For the text-containing cell, return its midpoint in (x, y) coordinate format. 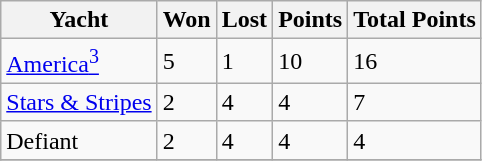
10 (310, 62)
Stars & Stripes (79, 102)
America3 (79, 62)
7 (415, 102)
Defiant (79, 140)
Points (310, 20)
16 (415, 62)
1 (244, 62)
Yacht (79, 20)
Lost (244, 20)
Total Points (415, 20)
Won (186, 20)
5 (186, 62)
